Scan for the cell matching the given text and deliver its (X, Y) coordinate at center. 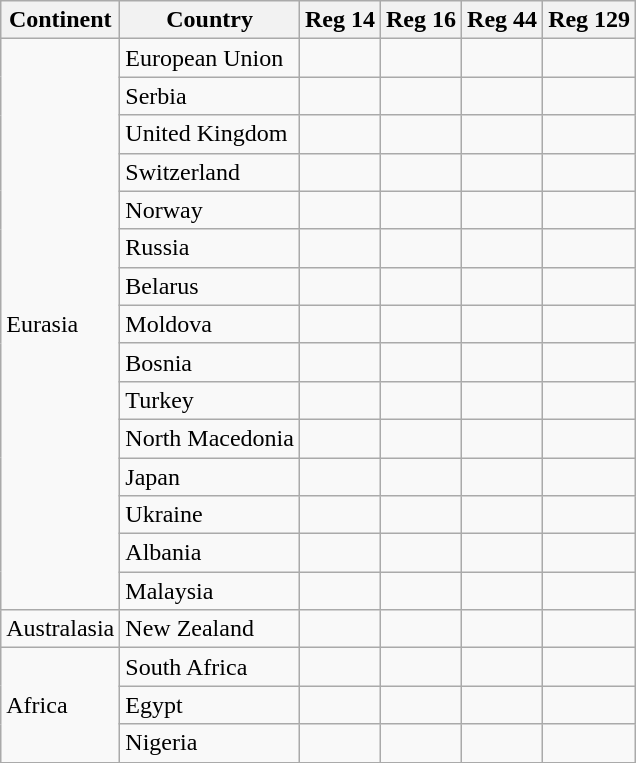
Belarus (210, 286)
Nigeria (210, 743)
South Africa (210, 667)
Reg 44 (502, 20)
Africa (60, 705)
Switzerland (210, 172)
Ukraine (210, 515)
Moldova (210, 324)
Reg 16 (422, 20)
Albania (210, 553)
Australasia (60, 629)
Turkey (210, 400)
Eurasia (60, 324)
Country (210, 20)
Reg 14 (340, 20)
Reg 129 (590, 20)
New Zealand (210, 629)
Russia (210, 248)
Serbia (210, 96)
Japan (210, 477)
Egypt (210, 705)
Bosnia (210, 362)
Malaysia (210, 591)
Norway (210, 210)
North Macedonia (210, 438)
United Kingdom (210, 134)
Continent (60, 20)
European Union (210, 58)
